Search for the cell housing the specified text and yield its (x, y) center coordinate. 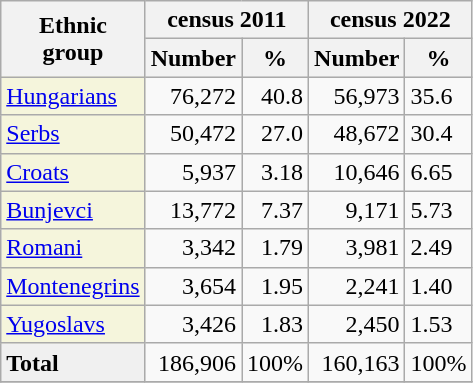
3.18 (276, 172)
2,450 (357, 324)
56,973 (357, 96)
1.40 (438, 286)
6.65 (438, 172)
Yugoslavs (73, 324)
30.4 (438, 134)
3,981 (357, 248)
160,163 (357, 362)
Total (73, 362)
1.79 (276, 248)
5.73 (438, 210)
10,646 (357, 172)
48,672 (357, 134)
3,342 (193, 248)
Ethnicgroup (73, 39)
186,906 (193, 362)
Bunjevci (73, 210)
3,426 (193, 324)
1.83 (276, 324)
40.8 (276, 96)
76,272 (193, 96)
Serbs (73, 134)
2,241 (357, 286)
27.0 (276, 134)
35.6 (438, 96)
1.53 (438, 324)
5,937 (193, 172)
13,772 (193, 210)
9,171 (357, 210)
7.37 (276, 210)
Romani (73, 248)
3,654 (193, 286)
Hungarians (73, 96)
Montenegrins (73, 286)
census 2022 (390, 20)
1.95 (276, 286)
2.49 (438, 248)
Croats (73, 172)
50,472 (193, 134)
census 2011 (226, 20)
